Locate the cell with the specified text and output its [X, Y] center coordinate. 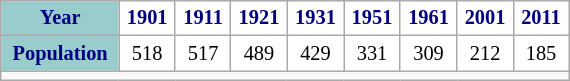
1931 [316, 18]
429 [316, 54]
1901 [148, 18]
517 [202, 54]
Population [60, 54]
489 [260, 54]
1951 [372, 18]
518 [148, 54]
309 [428, 54]
2011 [540, 18]
1911 [202, 18]
331 [372, 54]
2001 [486, 18]
185 [540, 54]
212 [486, 54]
1961 [428, 18]
1921 [260, 18]
Year [60, 18]
